Detect which cell encompasses the target text, then output its [x, y] center coordinate. 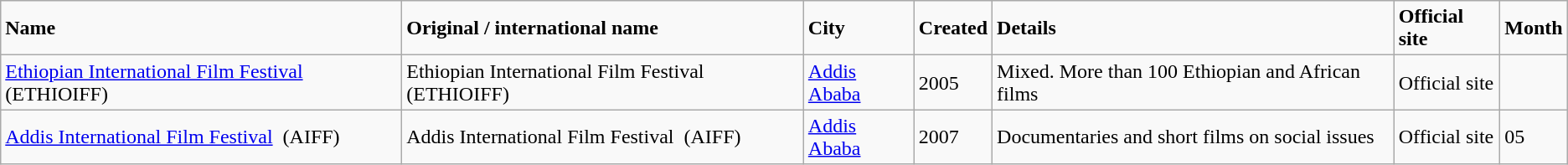
Created [953, 28]
2007 [953, 137]
Original / international name [603, 28]
Name [201, 28]
City [859, 28]
Mixed. More than 100 Ethiopian and African films [1194, 82]
Documentaries and short films on social issues [1194, 137]
Month [1534, 28]
Details [1194, 28]
2005 [953, 82]
05 [1534, 137]
